Scan for the cell matching the given text and deliver its [X, Y] coordinate at center. 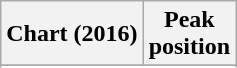
Peakposition [189, 34]
Chart (2016) [72, 34]
